For the text-containing cell, return its midpoint in [X, Y] coordinate format. 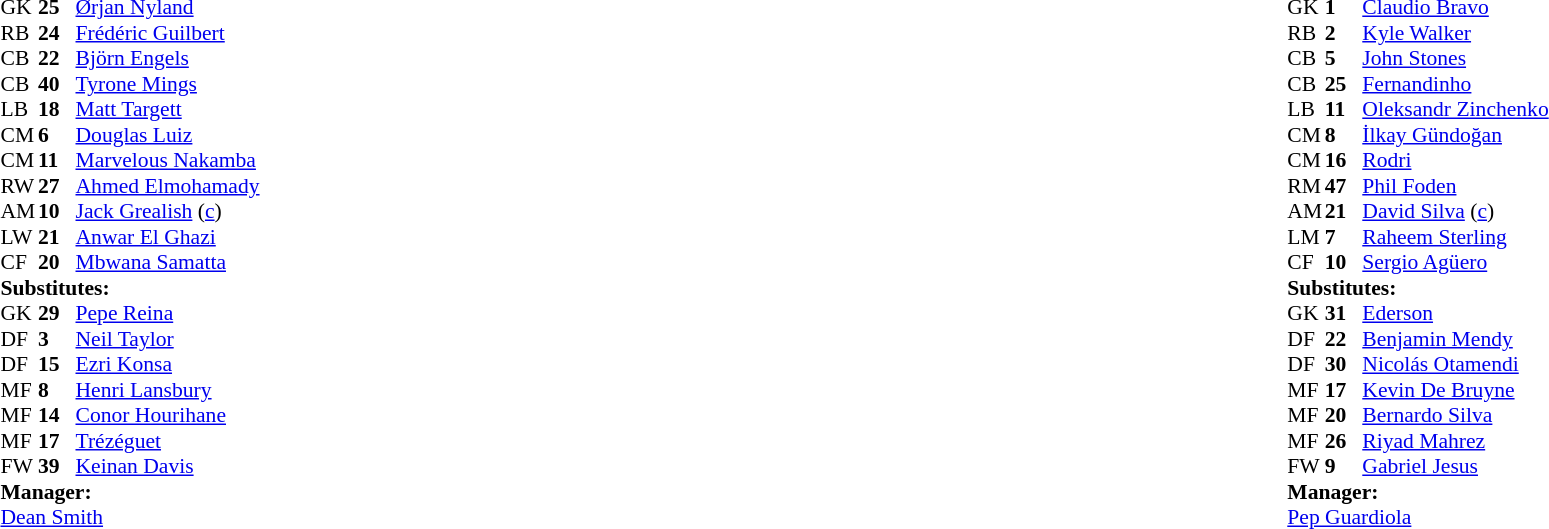
Tyrone Mings [168, 84]
Oleksandr Zinchenko [1455, 109]
Gabriel Jesus [1455, 467]
27 [57, 186]
16 [1344, 161]
Rodri [1455, 161]
Neil Taylor [168, 339]
40 [57, 84]
Fernandinho [1455, 84]
RW [19, 186]
Douglas Luiz [168, 135]
Nicolás Otamendi [1455, 365]
Pepe Reina [168, 313]
24 [57, 33]
Frédéric Guilbert [168, 33]
Björn Engels [168, 59]
9 [1344, 467]
3 [57, 339]
18 [57, 109]
7 [1344, 237]
15 [57, 365]
Marvelous Nakamba [168, 161]
Raheem Sterling [1455, 237]
Phil Foden [1455, 186]
Jack Grealish (c) [168, 211]
26 [1344, 441]
Henri Lansbury [168, 390]
LM [1306, 237]
Bernardo Silva [1455, 415]
Keinan Davis [168, 467]
RM [1306, 186]
Ahmed Elmohamady [168, 186]
39 [57, 467]
Ezri Konsa [168, 365]
Kevin De Bruyne [1455, 390]
Sergio Agüero [1455, 263]
Benjamin Mendy [1455, 339]
Kyle Walker [1455, 33]
2 [1344, 33]
29 [57, 313]
47 [1344, 186]
6 [57, 135]
Trézéguet [168, 441]
14 [57, 415]
5 [1344, 59]
LW [19, 237]
Matt Targett [168, 109]
Riyad Mahrez [1455, 441]
Anwar El Ghazi [168, 237]
David Silva (c) [1455, 211]
Ederson [1455, 313]
Conor Hourihane [168, 415]
31 [1344, 313]
25 [1344, 84]
John Stones [1455, 59]
30 [1344, 365]
İlkay Gündoğan [1455, 135]
Mbwana Samatta [168, 263]
